Search for the cell housing the specified text and yield its [x, y] center coordinate. 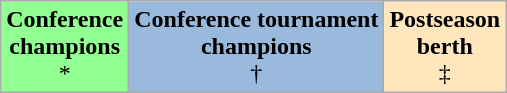
Conferencechampions* [65, 47]
Conference tournamentchampions† [256, 47]
Postseasonberth‡ [445, 47]
